Scan for the cell matching the given text and deliver its [x, y] coordinate at center. 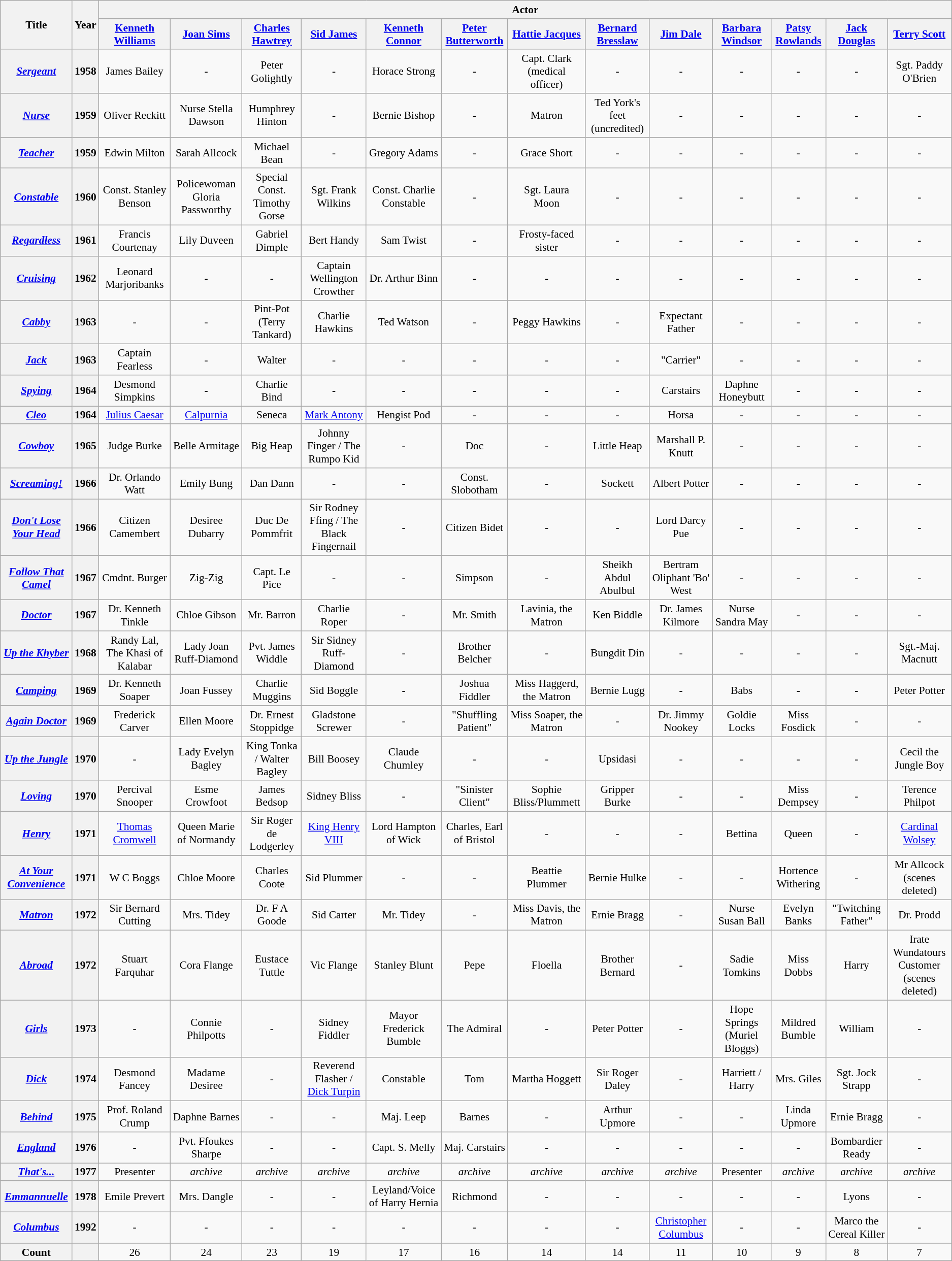
Johnny Finger / The Rumpo Kid [334, 446]
Hattie Jacques [546, 35]
Claude Chumley [403, 758]
1992 [85, 1227]
Mrs. Dangle [206, 1196]
Const. Stanley Benson [135, 197]
Columbus [37, 1227]
Screaming! [37, 483]
Emily Bung [206, 483]
1973 [85, 1028]
Brother Bernard [617, 966]
Sam Twist [403, 241]
Reverend Flasher / Dick Turpin [334, 1079]
Sir Rodney Ffing / The Black Fingernail [334, 527]
"Twitching Father" [856, 915]
Ken Biddle [617, 615]
Julius Caesar [135, 415]
Ted York's feet (uncredited) [617, 116]
Sgt. Frank Wilkins [334, 197]
Bill Boosey [334, 758]
Miss Dempsey [799, 796]
Irate Wundatours Customer(scenes deleted) [920, 966]
That's... [37, 1172]
Cora Flange [206, 966]
King Tonka / Walter Bagley [272, 758]
Arthur Upmore [617, 1117]
Leyland/Voice of Harry Hernia [403, 1196]
Chloe Moore [206, 877]
Sheikh Abdul Abulbul [617, 578]
Regardless [37, 241]
1961 [85, 241]
At Your Convenience [37, 877]
Bert Handy [334, 241]
Nurse Sandra May [742, 615]
Albert Potter [680, 483]
Ted Watson [403, 322]
Ellen Moore [206, 721]
1965 [85, 446]
Cecil the Jungle Boy [920, 758]
1960 [85, 197]
Marco the Cereal Killer [856, 1227]
Pvt. James Widdle [272, 653]
Carstairs [680, 391]
Emile Prevert [135, 1196]
Michael Bean [272, 153]
Bernie Lugg [617, 690]
1975 [85, 1117]
Bernie Bishop [403, 116]
Upsidasi [617, 758]
Behind [37, 1117]
Simpson [475, 578]
Charles, Earl of Bristol [475, 834]
Policewoman Gloria Passworthy [206, 197]
Leonard Marjoribanks [135, 278]
Cruising [37, 278]
Bernie Hulke [617, 877]
Henry [37, 834]
Martha Hoggett [546, 1079]
Desiree Dubarry [206, 527]
Sophie Bliss/Plummett [546, 796]
Doctor [37, 615]
Mr. Barron [272, 615]
Beattie Plummer [546, 877]
Percival Snooper [135, 796]
Mrs. Giles [799, 1079]
Vic Flange [334, 966]
Marshall P. Knutt [680, 446]
Hope Springs (Muriel Bloggs) [742, 1028]
Sgt. Paddy O'Brien [920, 72]
Nurse [37, 116]
Lily Duveen [206, 241]
Sir Sidney Ruff-Diamond [334, 653]
King Henry VIII [334, 834]
Bettina [742, 834]
Gripper Burke [617, 796]
Actor [525, 10]
Daphne Honeybutt [742, 391]
Dr. F A Goode [272, 915]
Citizen Camembert [135, 527]
Dr. Orlando Watt [135, 483]
Cleo [37, 415]
Tom [475, 1079]
Girls [37, 1028]
Evelyn Banks [799, 915]
Follow That Camel [37, 578]
Joshua Fiddler [475, 690]
Harriett / Harry [742, 1079]
Sid James [334, 35]
Abroad [37, 966]
Expectant Father [680, 322]
Sid Plummer [334, 877]
Connie Philpotts [206, 1028]
Special Const. Timothy Gorse [272, 197]
"Shuffling Patient" [475, 721]
Title [37, 25]
Sgt.-Maj. Macnutt [920, 653]
Lord Darcy Pue [680, 527]
Harry [856, 966]
Year [85, 25]
Mr. Smith [475, 615]
Joan Sims [206, 35]
Patsy Rowlands [799, 35]
Camping [37, 690]
William [856, 1028]
Hengist Pod [403, 415]
Charlie Roper [334, 615]
Gladstone Screwer [334, 721]
Big Heap [272, 446]
Barnes [475, 1117]
1974 [85, 1079]
Const. Charlie Constable [403, 197]
Stanley Blunt [403, 966]
Horsa [680, 415]
Lyons [856, 1196]
Seneca [272, 415]
1958 [85, 72]
Maj. Leep [403, 1117]
Francis Courtenay [135, 241]
Const. Slobotham [475, 483]
Sir Bernard Cutting [135, 915]
Terence Philpot [920, 796]
Gabriel Dimple [272, 241]
Thomas Cromwell [135, 834]
James Bedsop [272, 796]
Dr. Kenneth Tinkle [135, 615]
Miss Soaper, the Matron [546, 721]
Dr. Kenneth Soaper [135, 690]
Cmdnt. Burger [135, 578]
Sir Roger Daley [617, 1079]
Citizen Bidet [475, 527]
Dr. Prodd [920, 915]
Kenneth Williams [135, 35]
Cabby [37, 322]
Bungdit Din [617, 653]
Charlie Muggins [272, 690]
Don't Lose Your Head [37, 527]
Mrs. Tidey [206, 915]
Dr. Arthur Binn [403, 278]
Queen Marie of Normandy [206, 834]
The Admiral [475, 1028]
Zig-Zig [206, 578]
Sgt. Jock Strapp [856, 1079]
Pvt. Ffoukes Sharpe [206, 1147]
Duc De Pommfrit [272, 527]
Mayor Frederick Bumble [403, 1028]
Desmond Simpkins [135, 391]
Christopher Columbus [680, 1227]
Sid Boggle [334, 690]
Stuart Farquhar [135, 966]
Chloe Gibson [206, 615]
Dan Dann [272, 483]
Horace Strong [403, 72]
Again Doctor [37, 721]
Miss Haggerd, the Matron [546, 690]
Joan Fussey [206, 690]
Charles Coote [272, 877]
Walter [272, 359]
Desmond Fancey [135, 1079]
Floella [546, 966]
Peggy Hawkins [546, 322]
Up the Khyber [37, 653]
Mr. Tidey [403, 915]
Barbara Windsor [742, 35]
Judge Burke [135, 446]
Eustace Tuttle [272, 966]
Peter Golightly [272, 72]
Cardinal Wolsey [920, 834]
Cowboy [37, 446]
1977 [85, 1172]
Nurse Stella Dawson [206, 116]
Dr. Jimmy Nookey [680, 721]
Capt. Le Pice [272, 578]
Dick [37, 1079]
Bombardier Ready [856, 1147]
Miss Davis, the Matron [546, 915]
Richmond [475, 1196]
Captain Wellington Crowther [334, 278]
Maj. Carstairs [475, 1147]
Pint-Pot (Terry Tankard) [272, 322]
Sid Carter [334, 915]
Little Heap [617, 446]
Calpurnia [206, 415]
Sidney Bliss [334, 796]
Daphne Barnes [206, 1117]
Nurse Susan Ball [742, 915]
James Bailey [135, 72]
Sockett [617, 483]
Humphrey Hinton [272, 116]
Dr. James Kilmore [680, 615]
Oliver Reckitt [135, 116]
Pepe [475, 966]
Captain Fearless [135, 359]
Lady Joan Ruff-Diamond [206, 653]
Kenneth Connor [403, 35]
Up the Jungle [37, 758]
Frosty-faced sister [546, 241]
"Carrier" [680, 359]
Sgt. Laura Moon [546, 197]
Linda Upmore [799, 1117]
Charlie Hawkins [334, 322]
Sir Roger de Lodgerley [272, 834]
Terry Scott [920, 35]
Loving [37, 796]
1962 [85, 278]
Mr Allcock (scenes deleted) [920, 877]
Bertram Oliphant 'Bo' West [680, 578]
Charlie Bind [272, 391]
Jack Douglas [856, 35]
Gregory Adams [403, 153]
Brother Belcher [475, 653]
W C Boggs [135, 877]
Madame Desiree [206, 1079]
Capt. Clark (medical officer) [546, 72]
Randy Lal, The Khasi of Kalabar [135, 653]
Goldie Locks [742, 721]
Doc [475, 446]
Lady Evelyn Bagley [206, 758]
Sarah Allcock [206, 153]
Sadie Tomkins [742, 966]
Belle Armitage [206, 446]
Edwin Milton [135, 153]
Babs [742, 690]
1976 [85, 1147]
Bernard Bresslaw [617, 35]
Lord Hampton of Wick [403, 834]
Hortence Withering [799, 877]
Miss Dobbs [799, 966]
Mildred Bumble [799, 1028]
Capt. S. Melly [403, 1147]
Lavinia, the Matron [546, 615]
1978 [85, 1196]
Frederick Carver [135, 721]
Dr. Ernest Stoppidge [272, 721]
Mark Antony [334, 415]
Grace Short [546, 153]
1968 [85, 653]
Sidney Fiddler [334, 1028]
Jack [37, 359]
Emmannuelle [37, 1196]
Miss Fosdick [799, 721]
Queen [799, 834]
Peter Butterworth [475, 35]
Spying [37, 391]
"Sinister Client" [475, 796]
England [37, 1147]
Charles Hawtrey [272, 35]
Esme Crowfoot [206, 796]
Prof. Roland Crump [135, 1117]
Teacher [37, 153]
Jim Dale [680, 35]
Sergeant [37, 72]
